Return [x, y] of the center of cell containing provided text 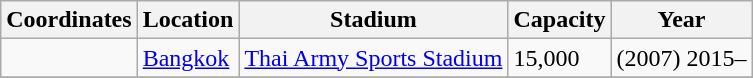
(2007) 2015– [682, 58]
Coordinates [69, 20]
Location [188, 20]
Capacity [560, 20]
Stadium [374, 20]
15,000 [560, 58]
Bangkok [188, 58]
Thai Army Sports Stadium [374, 58]
Year [682, 20]
